Locate the cell with the specified text and output its [x, y] center coordinate. 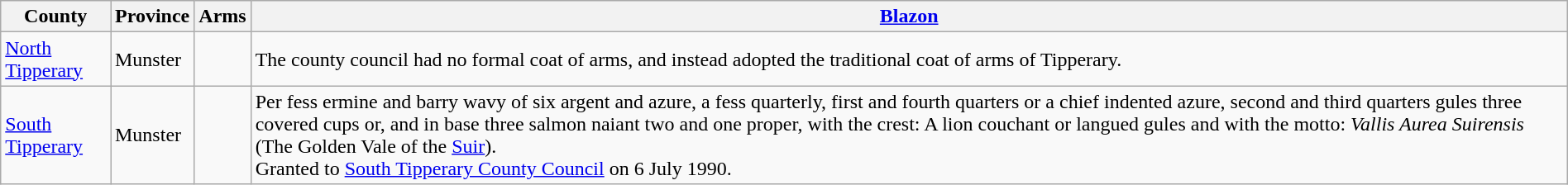
North Tipperary [56, 59]
Province [152, 17]
County [56, 17]
Arms [222, 17]
Blazon [909, 17]
South Tipperary [56, 135]
The county council had no formal coat of arms, and instead adopted the traditional coat of arms of Tipperary. [909, 59]
